Find where the given text appears and provide that cell's center as [X, Y] coordinate. 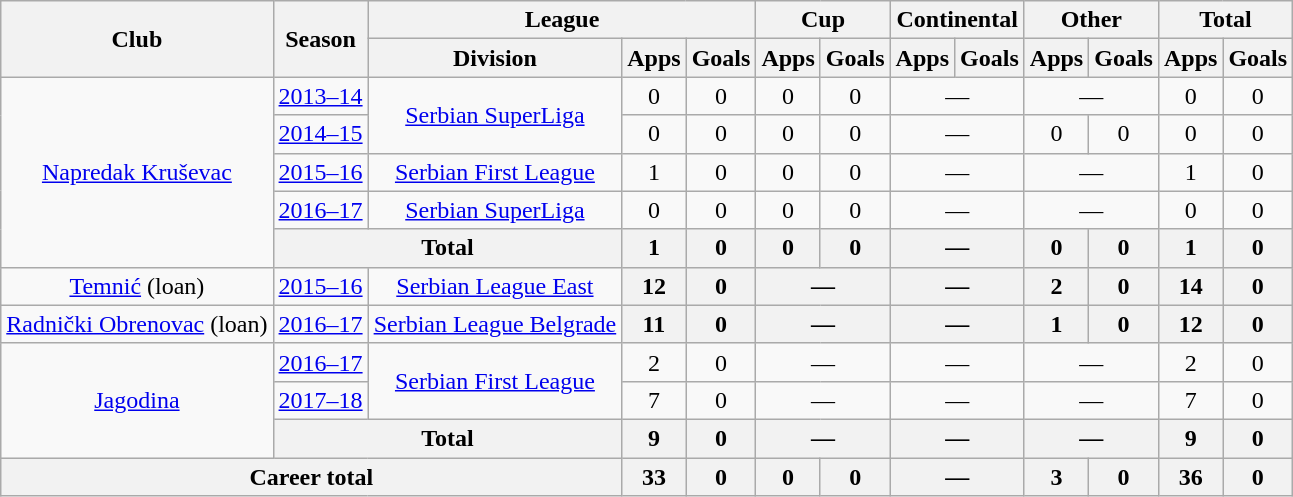
Napredak Kruševac [137, 172]
Serbian League Belgrade [495, 324]
2017–18 [320, 400]
Temnić (loan) [137, 286]
36 [1190, 477]
Season [320, 39]
33 [654, 477]
Cup [823, 20]
2013–14 [320, 96]
11 [654, 324]
Career total [312, 477]
League [562, 20]
Radnički Obrenovac (loan) [137, 324]
Continental [957, 20]
Club [137, 39]
3 [1056, 477]
2014–15 [320, 134]
Serbian League East [495, 286]
14 [1190, 286]
Division [495, 58]
Other [1091, 20]
Jagodina [137, 400]
